Scan for the cell matching the given text and deliver its (X, Y) coordinate at center. 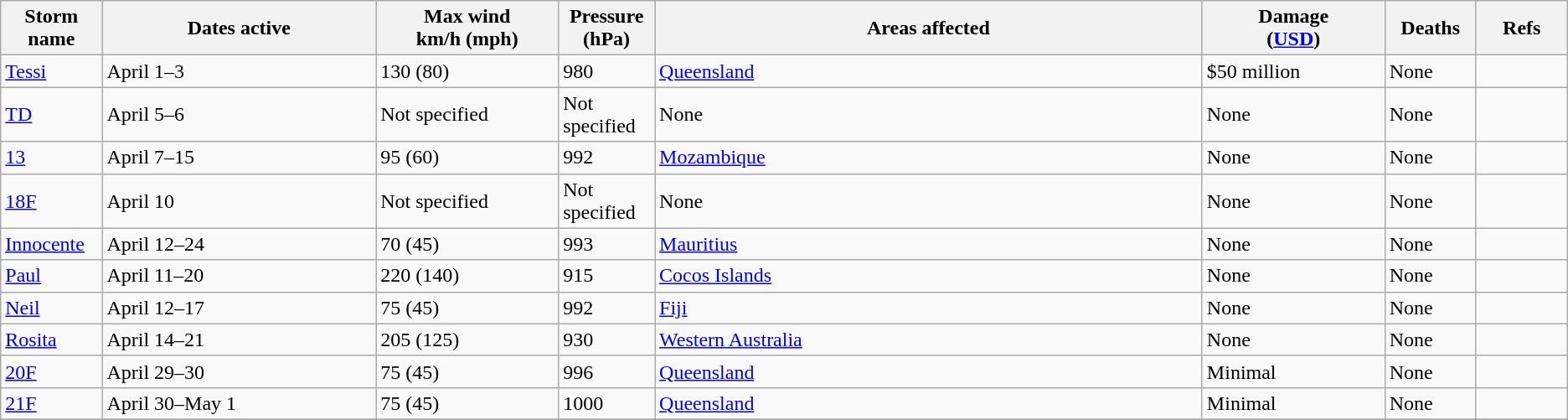
April 29–30 (240, 371)
18F (52, 201)
April 11–20 (240, 276)
Mozambique (929, 158)
April 12–17 (240, 308)
996 (606, 371)
Deaths (1431, 29)
Cocos Islands (929, 276)
21F (52, 403)
April 7–15 (240, 158)
Areas affected (929, 29)
April 5–6 (240, 114)
220 (140) (467, 276)
Paul (52, 276)
Innocente (52, 244)
1000 (606, 403)
April 1–3 (240, 71)
$50 million (1293, 71)
April 14–21 (240, 340)
993 (606, 244)
Max windkm/h (mph) (467, 29)
Pressure(hPa) (606, 29)
Tessi (52, 71)
Dates active (240, 29)
April 12–24 (240, 244)
Rosita (52, 340)
Fiji (929, 308)
205 (125) (467, 340)
April 10 (240, 201)
April 30–May 1 (240, 403)
980 (606, 71)
Damage(USD) (1293, 29)
Western Australia (929, 340)
TD (52, 114)
Storm name (52, 29)
915 (606, 276)
930 (606, 340)
70 (45) (467, 244)
130 (80) (467, 71)
Neil (52, 308)
95 (60) (467, 158)
20F (52, 371)
Refs (1521, 29)
Mauritius (929, 244)
13 (52, 158)
